Find where the given text appears and provide that cell's center as (X, Y) coordinate. 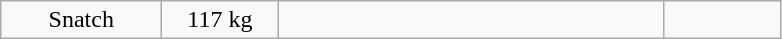
Snatch (82, 20)
117 kg (220, 20)
